Scan for the cell matching the given text and deliver its [X, Y] coordinate at center. 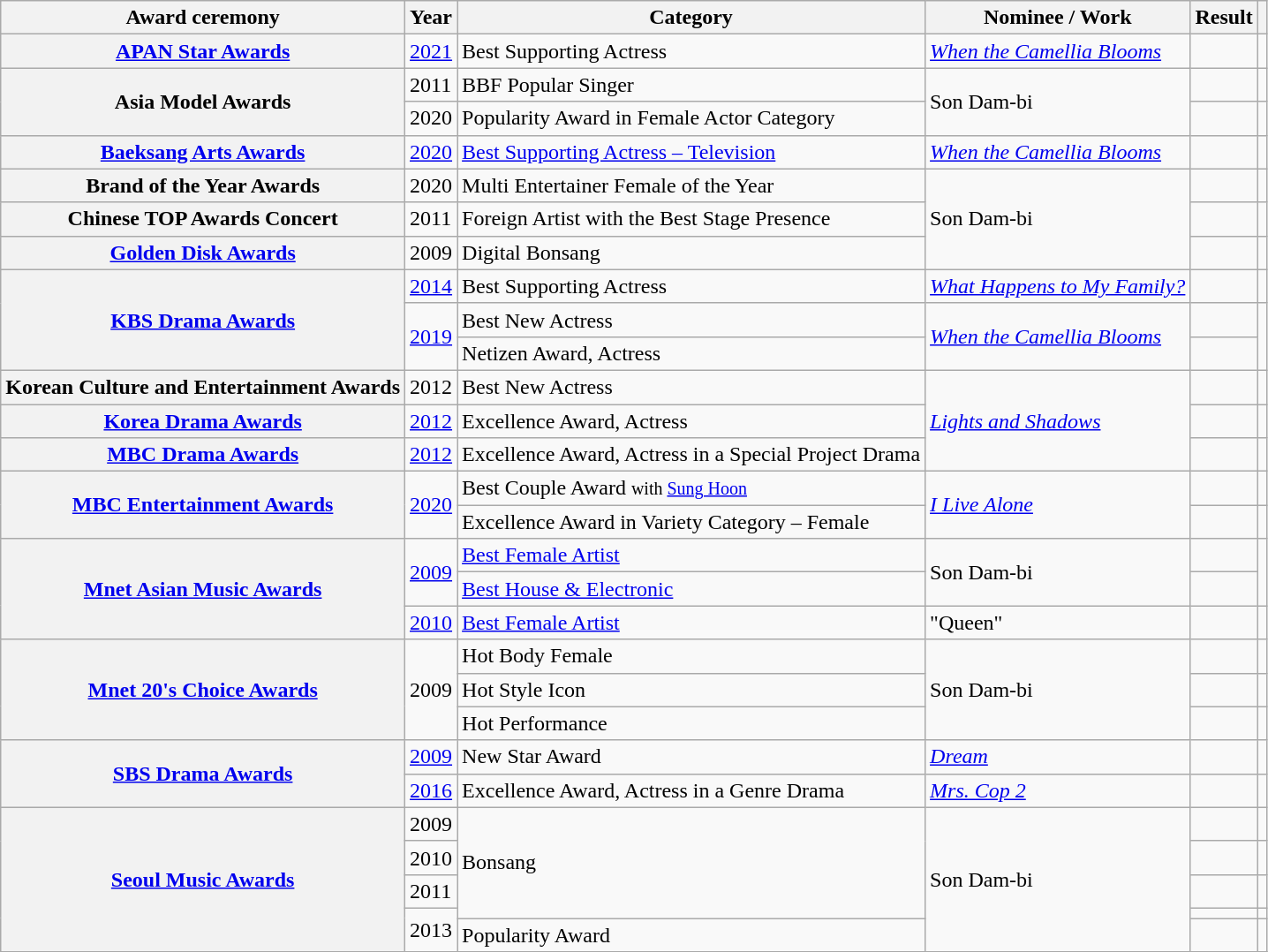
MBC Entertainment Awards [203, 505]
Excellence Award in Variety Category – Female [691, 522]
Brand of the Year Awards [203, 185]
Mnet 20's Choice Awards [203, 690]
Year [431, 18]
Mnet Asian Music Awards [203, 589]
Hot Performance [691, 723]
2014 [431, 286]
2016 [431, 790]
Best Supporting Actress – Television [691, 152]
Excellence Award, Actress [691, 421]
Mrs. Cop 2 [1058, 790]
I Live Alone [1058, 505]
Hot Style Icon [691, 690]
APAN Star Awards [203, 51]
Dream [1058, 757]
2013 [431, 929]
Netizen Award, Actress [691, 353]
Popularity Award [691, 935]
Multi Entertainer Female of the Year [691, 185]
Excellence Award, Actress in a Genre Drama [691, 790]
Award ceremony [203, 18]
What Happens to My Family? [1058, 286]
Best Couple Award with Sung Hoon [691, 488]
Korea Drama Awards [203, 421]
2021 [431, 51]
Bonsang [691, 862]
SBS Drama Awards [203, 774]
Digital Bonsang [691, 253]
Chinese TOP Awards Concert [203, 219]
Best House & Electronic [691, 589]
Lights and Shadows [1058, 420]
Hot Body Female [691, 656]
Excellence Award, Actress in a Special Project Drama [691, 455]
KBS Drama Awards [203, 320]
Result [1224, 18]
BBF Popular Singer [691, 85]
Category [691, 18]
2019 [431, 336]
"Queen" [1058, 623]
Asia Model Awards [203, 102]
Korean Culture and Entertainment Awards [203, 387]
New Star Award [691, 757]
Popularity Award in Female Actor Category [691, 118]
MBC Drama Awards [203, 455]
Seoul Music Awards [203, 880]
Nominee / Work [1058, 18]
Baeksang Arts Awards [203, 152]
Golden Disk Awards [203, 253]
Foreign Artist with the Best Stage Presence [691, 219]
